Output the (X, Y) coordinate of the center of the cell containing the given text.  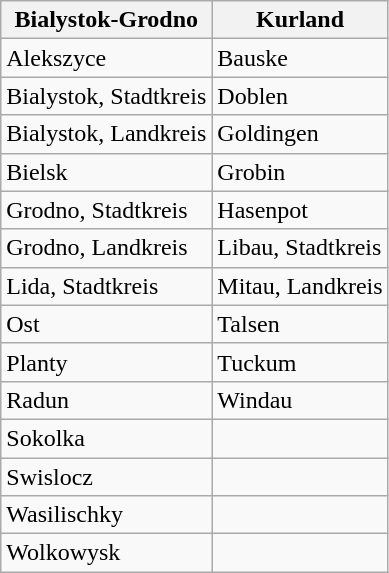
Bauske (300, 58)
Talsen (300, 324)
Sokolka (106, 438)
Goldingen (300, 134)
Hasenpot (300, 210)
Radun (106, 400)
Bielsk (106, 172)
Swislocz (106, 477)
Ost (106, 324)
Grobin (300, 172)
Kurland (300, 20)
Grodno, Stadtkreis (106, 210)
Bialystok-Grodno (106, 20)
Grodno, Landkreis (106, 248)
Tuckum (300, 362)
Bialystok, Stadtkreis (106, 96)
Windau (300, 400)
Mitau, Landkreis (300, 286)
Wolkowysk (106, 553)
Wasilischky (106, 515)
Bialystok, Landkreis (106, 134)
Alekszyce (106, 58)
Libau, Stadtkreis (300, 248)
Lida, Stadtkreis (106, 286)
Planty (106, 362)
Doblen (300, 96)
